Determine the (x, y) coordinate at the center of the cell enclosing the given text.  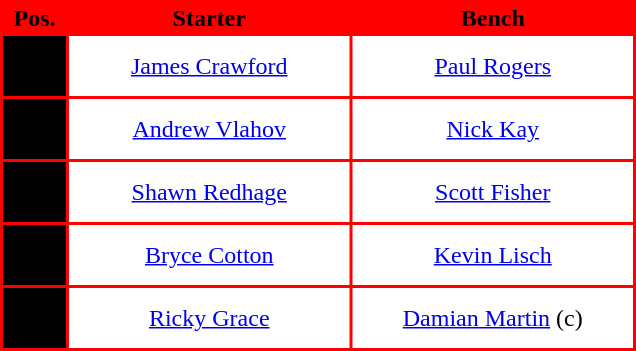
Andrew Vlahov (209, 129)
Starter (209, 18)
Ricky Grace (209, 318)
James Crawford (209, 66)
Damian Martin (c) (492, 318)
Shawn Redhage (209, 192)
Bench (492, 18)
Bryce Cotton (209, 255)
Kevin Lisch (492, 255)
Pos. (34, 18)
Scott Fisher (492, 192)
Paul Rogers (492, 66)
Nick Kay (492, 129)
